Determine the [X, Y] coordinate at the center of the cell enclosing the given text.  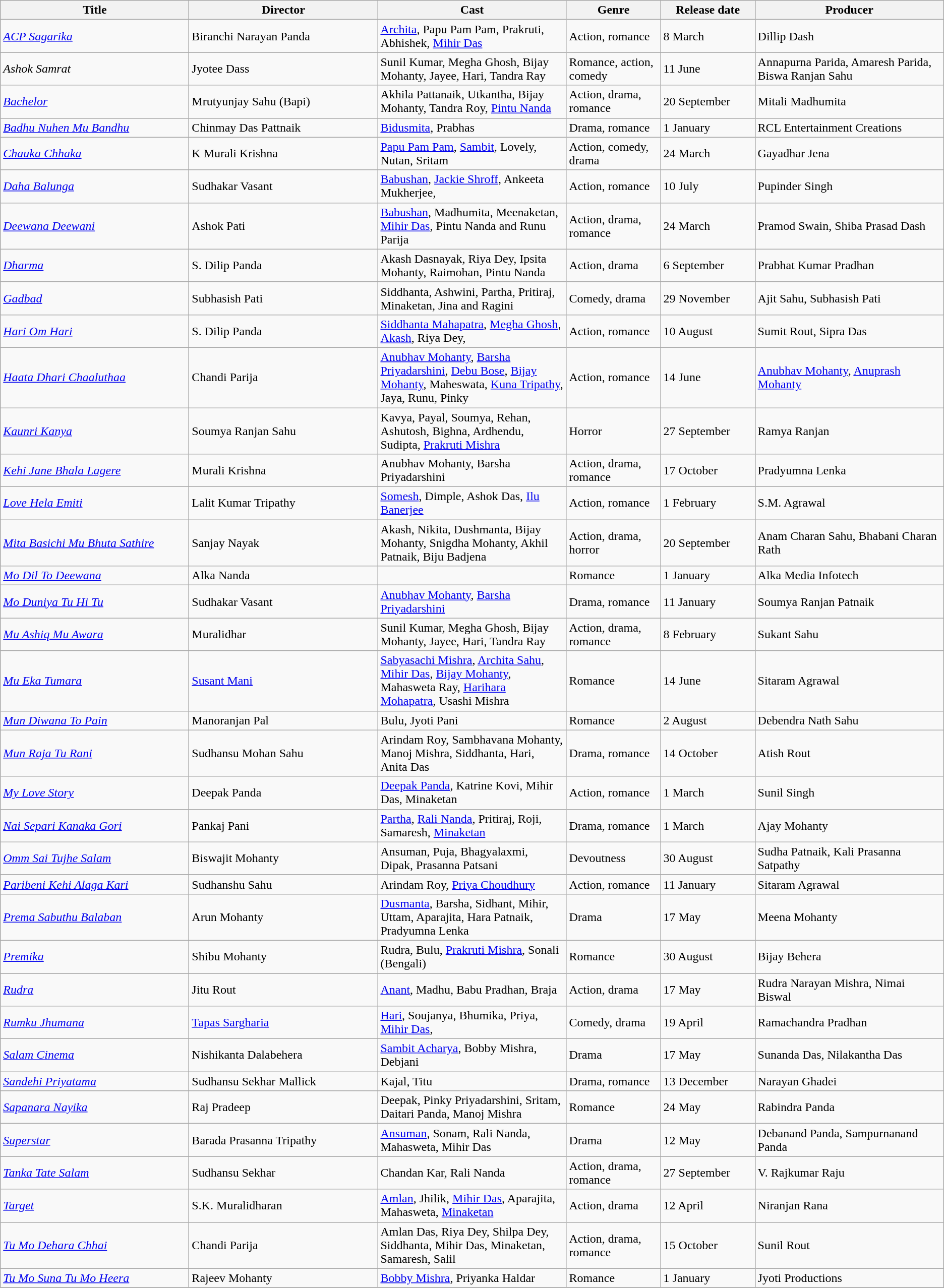
6 September [708, 265]
Target [95, 1206]
24 May [708, 1107]
Tapas Sargharia [283, 1022]
Chauka Chhaka [95, 153]
Archita, Papu Pam Pam, Prakruti, Abhishek, Mihir Das [472, 36]
10 July [708, 187]
Hari Om Hari [95, 331]
Rumku Jhumana [95, 1022]
V. Rajkumar Raju [849, 1173]
Soumya Ranjan Patnaik [849, 602]
Shibu Mohanty [283, 957]
Akash, Nikita, Dushmanta, Bijay Mohanty, Snigdha Mohanty, Akhil Patnaik, Biju Badjena [472, 543]
Deepak, Pinky Priyadarshini, Sritam, Daitari Panda, Manoj Mishra [472, 1107]
Director [283, 10]
Arun Mohanty [283, 917]
Superstar [95, 1140]
Muralidhar [283, 634]
Bidusmita, Prabhas [472, 128]
Mo Dil To Deewana [95, 576]
Deepak Panda, Katrine Kovi, Mihir Das, Minaketan [472, 792]
Ashok Pati [283, 226]
Sapanara Nayika [95, 1107]
Premika [95, 957]
Prabhat Kumar Pradhan [849, 265]
Pradyumna Lenka [849, 471]
Dillip Dash [849, 36]
Debendra Nath Sahu [849, 720]
Cast [472, 10]
Sukant Sahu [849, 634]
Annapurna Parida, Amaresh Parida, Biswa Ranjan Sahu [849, 69]
Mun Diwana To Pain [95, 720]
Sambit Acharya, Bobby Mishra, Debjani [472, 1056]
Tu Mo Suna Tu Mo Heera [95, 1278]
Sumit Rout, Sipra Das [849, 331]
Action, comedy, drama [613, 153]
Raj Pradeep [283, 1107]
Niranjan Rana [849, 1206]
Action, drama, horror [613, 543]
S.K. Muralidharan [283, 1206]
Salam Cinema [95, 1056]
Soumya Ranjan Sahu [283, 431]
Love Hela Emiti [95, 503]
12 May [708, 1140]
2 August [708, 720]
Narayan Ghadei [849, 1081]
Nai Separi Kanaka Gori [95, 826]
Hari, Soujanya, Bhumika, Priya, Mihir Das, [472, 1022]
Mu Eka Tumara [95, 681]
Kaunri Kanya [95, 431]
Amlan, Jhilik, Mihir Das, Aparajita, Mahasweta, Minaketan [472, 1206]
12 April [708, 1206]
Rabindra Panda [849, 1107]
Siddhanta, Ashwini, Partha, Pritiraj, Minaketan, Jina and Ragini [472, 298]
Pankaj Pani [283, 826]
Arindam Roy, Sambhavana Mohanty, Manoj Mishra, Siddhanta, Hari, Anita Das [472, 753]
11 June [708, 69]
Atish Rout [849, 753]
RCL Entertainment Creations [849, 128]
Bulu, Jyoti Pani [472, 720]
Deewana Deewani [95, 226]
Manoranjan Pal [283, 720]
Sudhansu Mohan Sahu [283, 753]
15 October [708, 1245]
Anant, Madhu, Babu Pradhan, Braja [472, 989]
Sunanda Das, Nilakantha Das [849, 1056]
Rudra Narayan Mishra, Nimai Biswal [849, 989]
Amlan Das, Riya Dey, Shilpa Dey, Siddhanta, Mihir Das, Minaketan, Samaresh, Salil [472, 1245]
Tu Mo Dehara Chhai [95, 1245]
19 April [708, 1022]
Dusmanta, Barsha, Sidhant, Mihir, Uttam, Aparajita, Hara Patnaik, Pradyumna Lenka [472, 917]
Murali Krishna [283, 471]
Ajay Mohanty [849, 826]
Kavya, Payal, Soumya, Rehan, Ashutosh, Bighna, Ardhendu, Sudipta, Prakruti Mishra [472, 431]
Papu Pam Pam, Sambit, Lovely, Nutan, Sritam [472, 153]
Ansuman, Puja, Bhagyalaxmi, Dipak, Prasanna Patsani [472, 858]
8 March [708, 36]
Horror [613, 431]
Daha Balunga [95, 187]
Sunil Rout [849, 1245]
Title [95, 10]
Akhila Pattanaik, Utkantha, Bijay Mohanty, Tandra Roy, Pintu Nanda [472, 102]
Arindam Roy, Priya Choudhury [472, 884]
Romance, action, comedy [613, 69]
Debanand Panda, Sampurnanand Panda [849, 1140]
Lalit Kumar Tripathy [283, 503]
Biranchi Narayan Panda [283, 36]
Barada Prasanna Tripathy [283, 1140]
Jyotee Dass [283, 69]
Chandan Kar, Rali Nanda [472, 1173]
Subhasish Pati [283, 298]
Ashok Samrat [95, 69]
K Murali Krishna [283, 153]
Nishikanta Dalabehera [283, 1056]
Partha, Rali Nanda, Pritiraj, Roji, Samaresh, Minaketan [472, 826]
Dharma [95, 265]
Haata Dhari Chaaluthaa [95, 377]
Sudhansu Sekhar Mallick [283, 1081]
13 December [708, 1081]
Meena Mohanty [849, 917]
14 October [708, 753]
29 November [708, 298]
Sudha Patnaik, Kali Prasanna Satpathy [849, 858]
Mita Basichi Mu Bhuta Sathire [95, 543]
Tanka Tate Salam [95, 1173]
Jitu Rout [283, 989]
Babushan, Jackie Shroff, Ankeeta Mukherjee, [472, 187]
Sudhansu Sekhar [283, 1173]
Kehi Jane Bhala Lagere [95, 471]
Prema Sabuthu Balaban [95, 917]
Ramya Ranjan [849, 431]
Ansuman, Sonam, Rali Nanda, Mahasweta, Mihir Das [472, 1140]
Producer [849, 10]
Mitali Madhumita [849, 102]
Devoutness [613, 858]
Jyoti Productions [849, 1278]
8 February [708, 634]
Sunil Singh [849, 792]
Sanjay Nayak [283, 543]
Sandehi Priyatama [95, 1081]
Gadbad [95, 298]
Bobby Mishra, Priyanka Haldar [472, 1278]
Ajit Sahu, Subhasish Pati [849, 298]
Release date [708, 10]
Anubhav Mohanty, Anuprash Mohanty [849, 377]
Bachelor [95, 102]
10 August [708, 331]
My Love Story [95, 792]
Mrutyunjay Sahu (Bapi) [283, 102]
Deepak Panda [283, 792]
Somesh, Dimple, Ashok Das, Ilu Banerjee [472, 503]
Rudra [95, 989]
Susant Mani [283, 681]
Akash Dasnayak, Riya Dey, Ipsita Mohanty, Raimohan, Pintu Nanda [472, 265]
Anubhav Mohanty, Barsha Priyadarshini, Debu Bose, Bijay Mohanty, Maheswata, Kuna Tripathy, Jaya, Runu, Pinky [472, 377]
Kajal, Titu [472, 1081]
Anam Charan Sahu, Bhabani Charan Rath [849, 543]
Chinmay Das Pattnaik [283, 128]
Sabyasachi Mishra, Archita Sahu, Mihir Das, Bijay Mohanty, Mahasweta Ray, Harihara Mohapatra, Usashi Mishra [472, 681]
Omm Sai Tujhe Salam [95, 858]
Mun Raja Tu Rani [95, 753]
Gayadhar Jena [849, 153]
Genre [613, 10]
Bijay Behera [849, 957]
Mu Ashiq Mu Awara [95, 634]
17 October [708, 471]
Sudhanshu Sahu [283, 884]
Mo Duniya Tu Hi Tu [95, 602]
Rudra, Bulu, Prakruti Mishra, Sonali (Bengali) [472, 957]
Alka Nanda [283, 576]
Pramod Swain, Shiba Prasad Dash [849, 226]
Badhu Nuhen Mu Bandhu [95, 128]
Paribeni Kehi Alaga Kari [95, 884]
Biswajit Mohanty [283, 858]
S.M. Agrawal [849, 503]
ACP Sagarika [95, 36]
Rajeev Mohanty [283, 1278]
Babushan, Madhumita, Meenaketan, Mihir Das, Pintu Nanda and Runu Parija [472, 226]
Siddhanta Mahapatra, Megha Ghosh, Akash, Riya Dey, [472, 331]
Ramachandra Pradhan [849, 1022]
Alka Media Infotech [849, 576]
1 February [708, 503]
Pupinder Singh [849, 187]
